Pinpoint the cell where the given text exists, returning its [X, Y] midpoint coordinate. 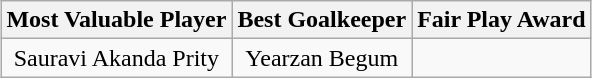
Most Valuable Player [116, 20]
Sauravi Akanda Prity [116, 58]
Fair Play Award [502, 20]
Best Goalkeeper [322, 20]
Yearzan Begum [322, 58]
